Provide the (X, Y) coordinate of the cell's center where the given text is located.  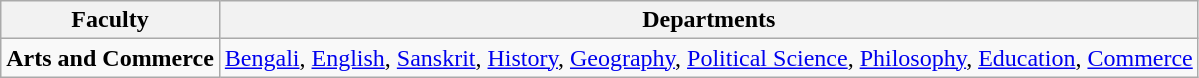
Departments (708, 20)
Faculty (110, 20)
Arts and Commerce (110, 58)
Bengali, English, Sanskrit, History, Geography, Political Science, Philosophy, Education, Commerce (708, 58)
